Identify which cell holds the provided text, then report its [X, Y] central coordinate. 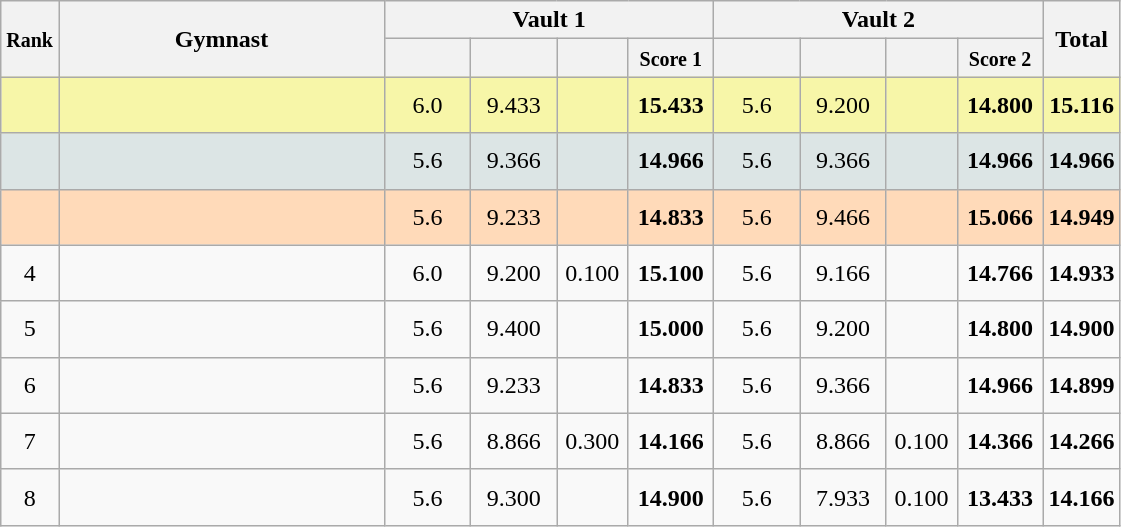
14.899 [1082, 385]
7 [30, 441]
14.266 [1082, 441]
13.433 [1000, 497]
9.400 [514, 329]
14.366 [1000, 441]
Total [1082, 39]
15.100 [671, 273]
Vault 2 [878, 20]
8 [30, 497]
Rank [30, 39]
15.116 [1082, 105]
5 [30, 329]
14.933 [1082, 273]
4 [30, 273]
Gymnast [221, 39]
0.300 [592, 441]
6 [30, 385]
15.433 [671, 105]
7.933 [843, 497]
9.166 [843, 273]
14.949 [1082, 217]
15.066 [1000, 217]
15.000 [671, 329]
9.300 [514, 497]
14.766 [1000, 273]
9.433 [514, 105]
9.466 [843, 217]
Score 1 [671, 58]
Vault 1 [550, 20]
Score 2 [1000, 58]
